Detect which cell encompasses the target text, then output its [x, y] center coordinate. 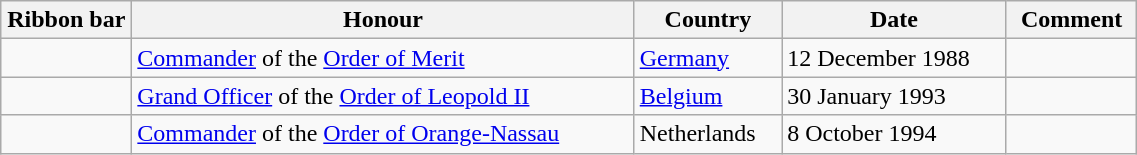
Germany [708, 58]
Ribbon bar [66, 20]
8 October 1994 [894, 134]
Country [708, 20]
12 December 1988 [894, 58]
Belgium [708, 96]
Date [894, 20]
30 January 1993 [894, 96]
Honour [383, 20]
Netherlands [708, 134]
Commander of the Order of Merit [383, 58]
Comment [1071, 20]
Grand Officer of the Order of Leopold II [383, 96]
Commander of the Order of Orange-Nassau [383, 134]
